Output the (X, Y) coordinate of the center of the cell containing the given text.  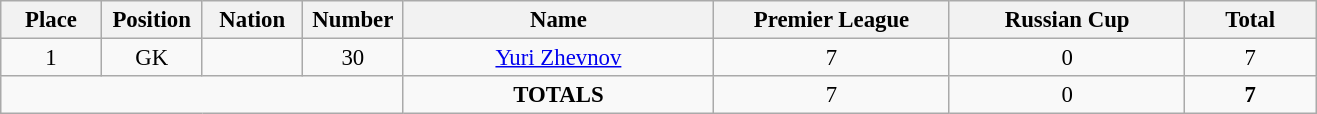
TOTALS (558, 95)
Total (1250, 20)
1 (52, 58)
Position (152, 20)
Number (354, 20)
Nation (252, 20)
Russian Cup (1067, 20)
Yuri Zhevnov (558, 58)
30 (354, 58)
Place (52, 20)
Name (558, 20)
GK (152, 58)
Premier League (832, 20)
